Search for the cell housing the specified text and yield its (X, Y) center coordinate. 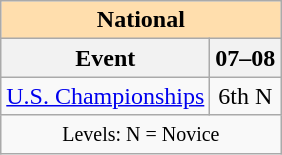
07–08 (246, 58)
U.S. Championships (106, 96)
Event (106, 58)
6th N (246, 96)
Levels: N = Novice (141, 134)
National (141, 20)
